Provide the [x, y] coordinate of the cell's center where the given text is located.  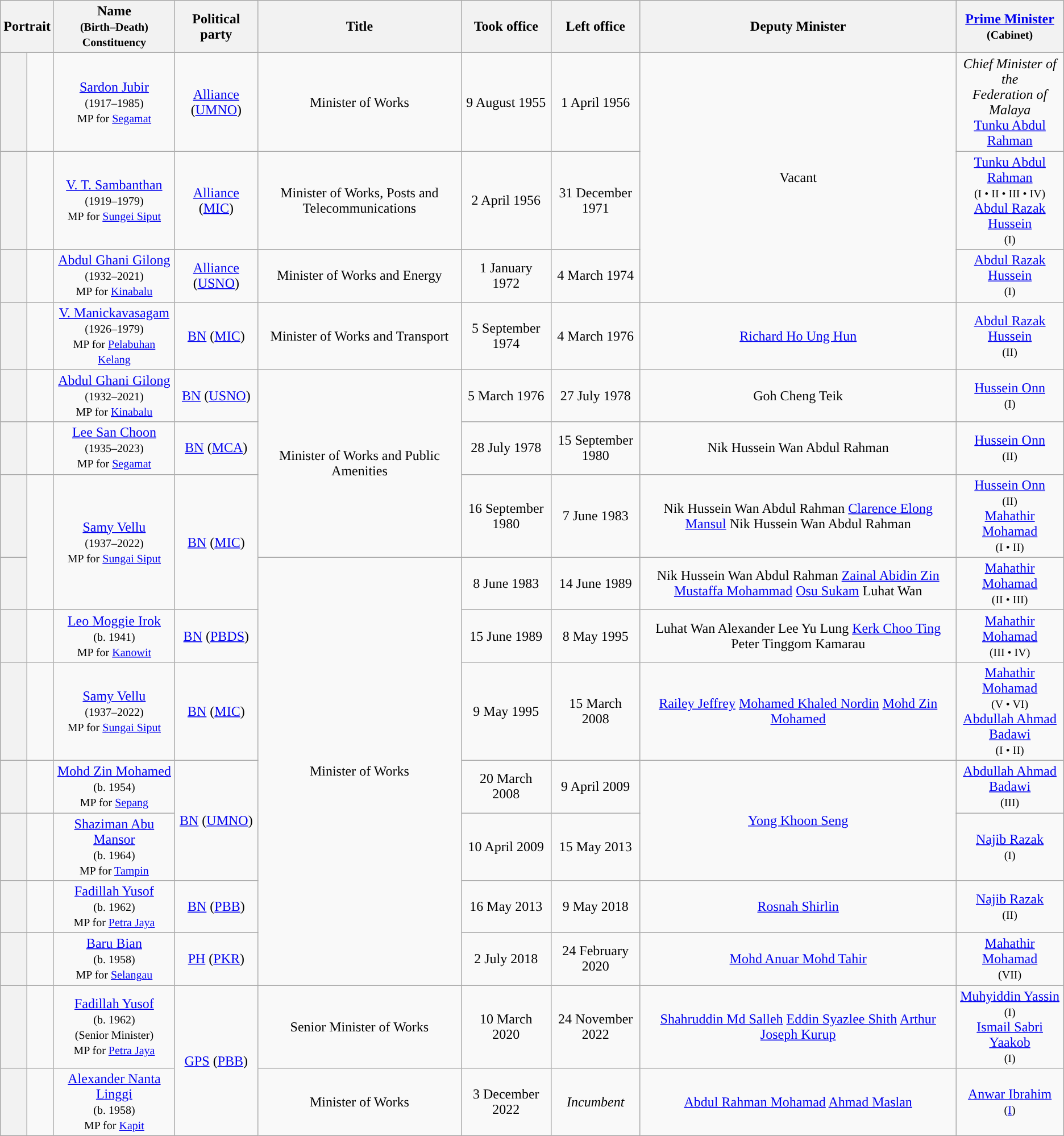
Took office [506, 27]
BN (UMNO) [216, 820]
Hussein Onn(I) [1009, 396]
Hussein Onn(II)Mahathir Mohamad(I • II) [1009, 516]
Deputy Minister [798, 27]
Najib Razak(II) [1009, 907]
9 May 1995 [506, 711]
Nik Hussein Wan Abdul Rahman [798, 448]
Richard Ho Ung Hun [798, 335]
31 December 1971 [596, 200]
Mohd Anuar Mohd Tahir [798, 959]
1 January 1972 [506, 276]
PH (PKR) [216, 959]
BN (PBDS) [216, 636]
Abdullah Ahmad Badawi(III) [1009, 786]
Incumbent [596, 1102]
Nik Hussein Wan Abdul Rahman Zainal Abidin Zin Mustaffa Mohammad Osu Sukam Luhat Wan [798, 583]
4 March 1974 [596, 276]
BN (USNO) [216, 396]
Mohd Zin Mohamed(b. 1954)MP for Sepang [114, 786]
9 April 2009 [596, 786]
Title [359, 27]
Luhat Wan Alexander Lee Yu Lung Kerk Choo Ting Peter Tinggom Kamarau [798, 636]
Baru Bian(b. 1958)MP for Selangau [114, 959]
Portrait [27, 27]
Anwar Ibrahim(I) [1009, 1102]
15 June 1989 [506, 636]
Vacant [798, 177]
Alliance (MIC) [216, 200]
Alliance (USNO) [216, 276]
10 April 2009 [506, 847]
3 December 2022 [506, 1102]
Shahruddin Md Salleh Eddin Syazlee Shith Arthur Joseph Kurup [798, 1027]
8 May 1995 [596, 636]
15 May 2013 [596, 847]
20 March 2008 [506, 786]
V. T. Sambanthan(1919–1979)MP for Sungei Siput [114, 200]
Fadillah Yusof(b. 1962)MP for Petra Jaya [114, 907]
Alliance (UMNO) [216, 102]
Minister of Works, Posts and Telecommunications [359, 200]
Mahathir Mohamad(VII) [1009, 959]
14 June 1989 [596, 583]
Abdul Razak Hussein(II) [1009, 335]
V. Manickavasagam(1926–1979)MP for Pelabuhan Kelang [114, 335]
Abdul Razak Hussein(I) [1009, 276]
Lee San Choon(1935–2023)MP for Segamat [114, 448]
1 April 1956 [596, 102]
7 June 1983 [596, 516]
Mahathir Mohamad(V • VI)Abdullah Ahmad Badawi(I • II) [1009, 711]
Left office [596, 27]
BN (PBB) [216, 907]
27 July 1978 [596, 396]
Abdul Rahman Mohamad Ahmad Maslan [798, 1102]
Shaziman Abu Mansor(b. 1964)MP for Tampin [114, 847]
Minister of Works and Transport [359, 335]
2 July 2018 [506, 959]
Fadillah Yusof(b. 1962)(Senior Minister)MP for Petra Jaya [114, 1027]
BN (MCA) [216, 448]
Najib Razak(I) [1009, 847]
Prime Minister(Cabinet) [1009, 27]
Yong Khoon Seng [798, 820]
4 March 1976 [596, 335]
15 September 1980 [596, 448]
Hussein Onn(II) [1009, 448]
Sardon Jubir(1917–1985)MP for Segamat [114, 102]
Goh Cheng Teik [798, 396]
8 June 1983 [506, 583]
Mahathir Mohamad(II • III) [1009, 583]
9 August 1955 [506, 102]
10 March 2020 [506, 1027]
24 November 2022 [596, 1027]
Rosnah Shirlin [798, 907]
16 May 2013 [506, 907]
GPS (PBB) [216, 1061]
Political party [216, 27]
Minister of Works and Public Amenities [359, 463]
Tunku Abdul Rahman(I • II • III • IV)Abdul Razak Hussein(I) [1009, 200]
Alexander Nanta Linggi(b. 1958)MP for Kapit [114, 1102]
Chief Minister of the Federation of MalayaTunku Abdul Rahman [1009, 102]
5 March 1976 [506, 396]
15 March 2008 [596, 711]
Minister of Works and Energy [359, 276]
9 May 2018 [596, 907]
Railey Jeffrey Mohamed Khaled Nordin Mohd Zin Mohamed [798, 711]
28 July 1978 [506, 448]
Mahathir Mohamad(III • IV) [1009, 636]
Leo Moggie Irok(b. 1941)MP for Kanowit [114, 636]
Muhyiddin Yassin(I)Ismail Sabri Yaakob(I) [1009, 1027]
Senior Minister of Works [359, 1027]
5 September 1974 [506, 335]
16 September 1980 [506, 516]
Nik Hussein Wan Abdul Rahman Clarence Elong Mansul Nik Hussein Wan Abdul Rahman [798, 516]
24 February 2020 [596, 959]
2 April 1956 [506, 200]
Name(Birth–Death)Constituency [114, 27]
